Provide the [X, Y] coordinate of the cell's center where the given text is located.  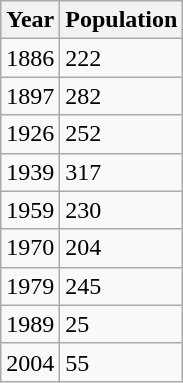
204 [122, 248]
2004 [30, 362]
1959 [30, 210]
55 [122, 362]
1970 [30, 248]
1897 [30, 96]
1886 [30, 58]
222 [122, 58]
282 [122, 96]
Population [122, 20]
1926 [30, 134]
317 [122, 172]
252 [122, 134]
25 [122, 324]
1939 [30, 172]
245 [122, 286]
Year [30, 20]
230 [122, 210]
1989 [30, 324]
1979 [30, 286]
